Return [X, Y] of the center of cell containing provided text 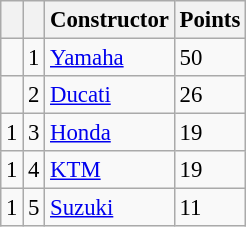
5 [34, 208]
Points [210, 20]
Ducati [110, 95]
26 [210, 95]
KTM [110, 170]
4 [34, 170]
Suzuki [110, 208]
3 [34, 133]
Yamaha [110, 58]
2 [34, 95]
Honda [110, 133]
Constructor [110, 20]
11 [210, 208]
50 [210, 58]
